Identify which cell holds the provided text, then report its [X, Y] central coordinate. 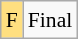
Final [50, 20]
F [12, 20]
